Provide the [x, y] coordinate of the cell's center where the given text is located.  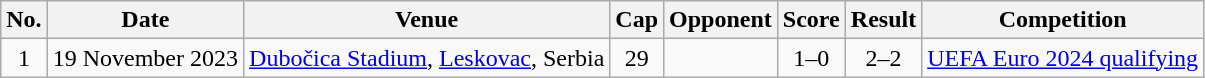
UEFA Euro 2024 qualifying [1063, 58]
1–0 [811, 58]
19 November 2023 [145, 58]
Venue [427, 20]
Competition [1063, 20]
Opponent [721, 20]
1 [24, 58]
29 [637, 58]
Date [145, 20]
Result [883, 20]
No. [24, 20]
Score [811, 20]
Cap [637, 20]
2–2 [883, 58]
Dubočica Stadium, Leskovac, Serbia [427, 58]
